For the text-containing cell, return its midpoint in (x, y) coordinate format. 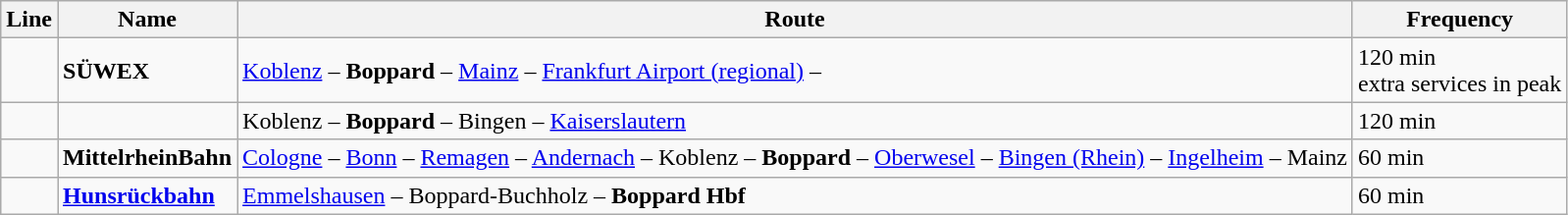
SÜWEX (147, 71)
Koblenz – Boppard – Mainz – Frankfurt Airport (regional) – (795, 71)
Route (795, 20)
Emmelshausen – Boppard-Buchholz – Boppard Hbf (795, 195)
Name (147, 20)
Line (29, 20)
Frequency (1459, 20)
120 minextra services in peak (1459, 71)
Koblenz – Boppard – Bingen – Kaiserslautern (795, 121)
MittelrheinBahn (147, 158)
Cologne – Bonn – Remagen – Andernach – Koblenz – Boppard – Oberwesel – Bingen (Rhein) – Ingelheim – Mainz (795, 158)
Hunsrückbahn (147, 195)
120 min (1459, 121)
